Return [X, Y] of the center of cell containing provided text 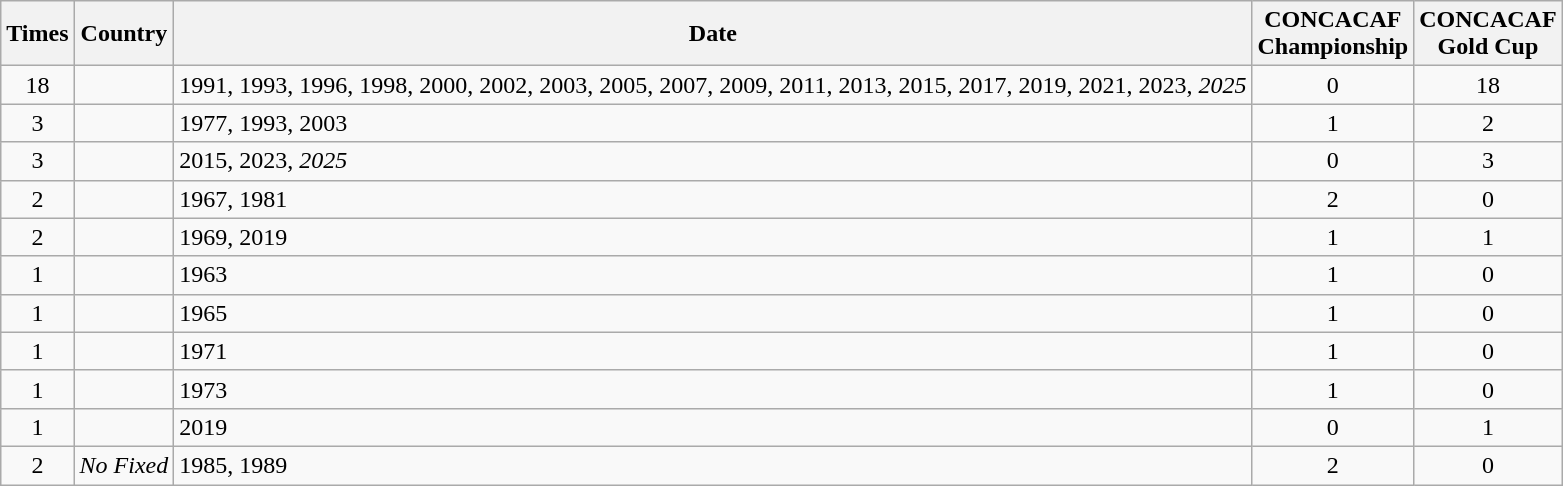
2015, 2023, 2025 [713, 161]
1969, 2019 [713, 237]
1965 [713, 313]
2019 [713, 427]
1967, 1981 [713, 199]
Date [713, 34]
1985, 1989 [713, 465]
1977, 1993, 2003 [713, 123]
CONCACAFGold Cup [1488, 34]
CONCACAFChampionship [1333, 34]
1971 [713, 351]
1973 [713, 389]
1963 [713, 275]
1991, 1993, 1996, 1998, 2000, 2002, 2003, 2005, 2007, 2009, 2011, 2013, 2015, 2017, 2019, 2021, 2023, 2025 [713, 85]
Country [124, 34]
Times [38, 34]
No Fixed [124, 465]
